Return the [x, y] coordinate for the center point of the cell that contains the specified text.  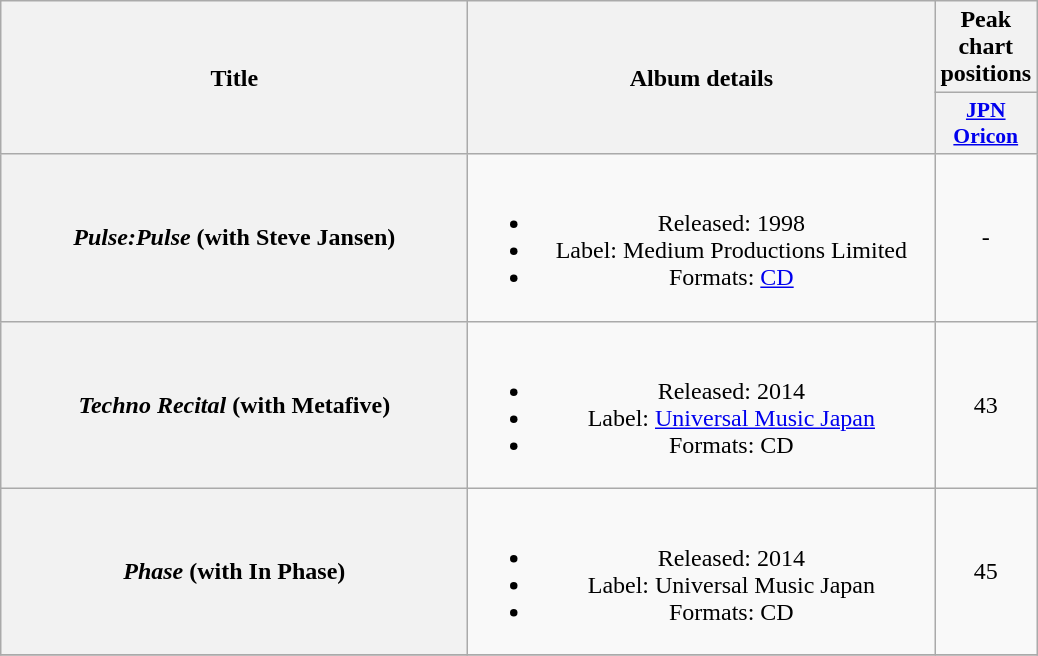
JPNOricon [986, 124]
Title [234, 78]
45 [986, 572]
43 [986, 404]
Released: 1998Label: Medium Productions LimitedFormats: CD [702, 238]
Techno Recital (with Metafive) [234, 404]
Album details [702, 78]
Phase (with In Phase) [234, 572]
Pulse:Pulse (with Steve Jansen) [234, 238]
- [986, 238]
Peak chart positions [986, 47]
